Determine the (X, Y) coordinate at the center of the cell enclosing the given text.  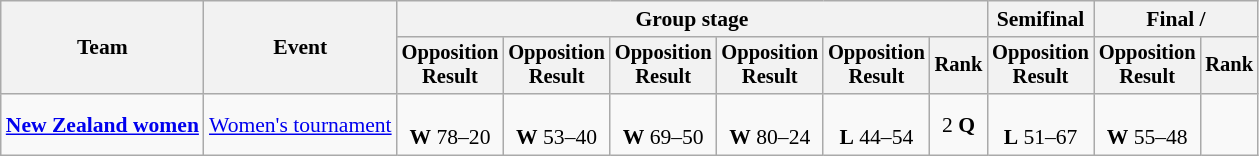
Semifinal (1040, 19)
L 44–54 (876, 124)
W 55–48 (1148, 124)
Event (300, 48)
W 78–20 (450, 124)
W 80–24 (770, 124)
Women's tournament (300, 124)
Final / (1176, 19)
New Zealand women (102, 124)
L 51–67 (1040, 124)
Group stage (692, 19)
W 69–50 (664, 124)
Team (102, 48)
2 Q (959, 124)
W 53–40 (556, 124)
